Scan for the cell matching the given text and deliver its (x, y) coordinate at center. 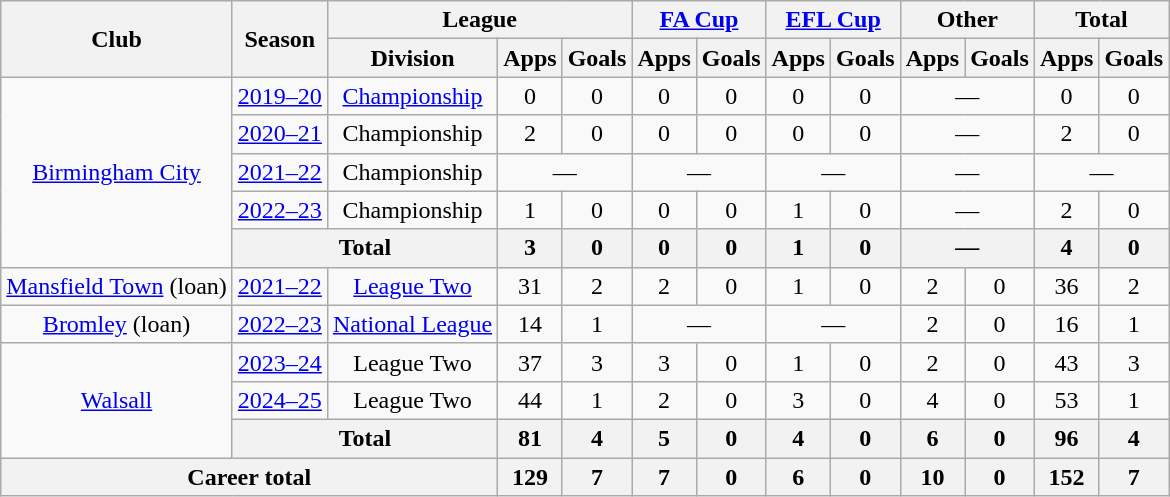
FA Cup (699, 20)
5 (664, 438)
10 (932, 477)
2020–21 (280, 134)
14 (530, 324)
81 (530, 438)
44 (530, 400)
129 (530, 477)
Club (117, 39)
96 (1066, 438)
152 (1066, 477)
36 (1066, 286)
31 (530, 286)
National League (412, 324)
2019–20 (280, 96)
53 (1066, 400)
Bromley (loan) (117, 324)
EFL Cup (833, 20)
Birmingham City (117, 172)
43 (1066, 362)
Division (412, 58)
37 (530, 362)
2024–25 (280, 400)
Other (967, 20)
Walsall (117, 400)
Mansfield Town (loan) (117, 286)
2023–24 (280, 362)
16 (1066, 324)
Season (280, 39)
League (479, 20)
Career total (250, 477)
